Find where the given text appears and provide that cell's center as [x, y] coordinate. 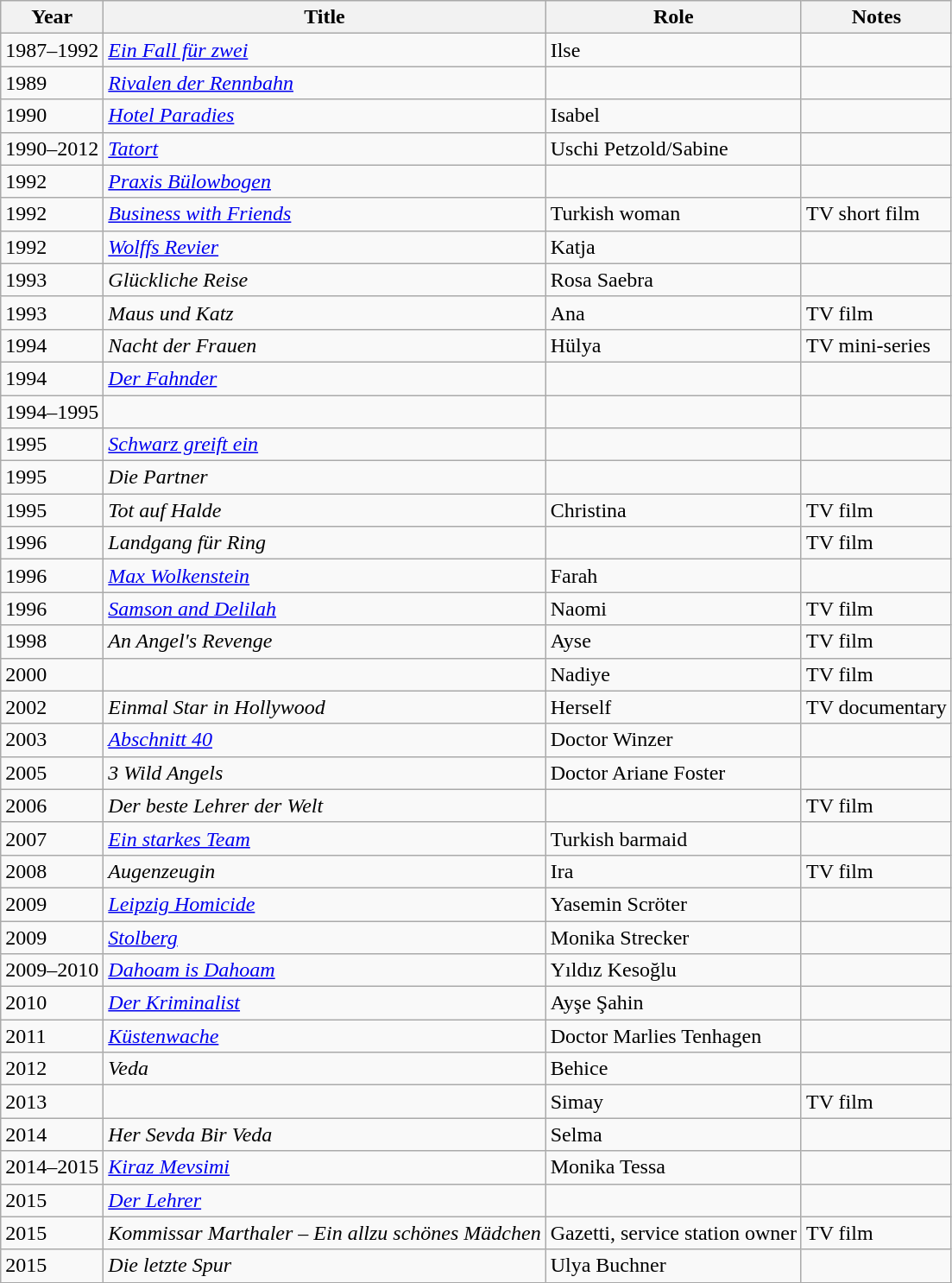
2003 [52, 740]
Nacht der Frauen [325, 345]
An Angel's Revenge [325, 641]
Max Wolkenstein [325, 576]
Der Lehrer [325, 1200]
TV mini-series [876, 345]
Role [673, 17]
Hülya [673, 345]
3 Wild Angels [325, 773]
Doctor Ariane Foster [673, 773]
Turkish barmaid [673, 838]
Yasemin Scröter [673, 904]
Ana [673, 313]
Nadiye [673, 674]
2006 [52, 806]
Die Partner [325, 477]
2012 [52, 1069]
Ulya Buchner [673, 1266]
Ayse [673, 641]
2000 [52, 674]
Der Fahnder [325, 378]
2010 [52, 1003]
1990–2012 [52, 149]
Glückliche Reise [325, 280]
Einmal Star in Hollywood [325, 707]
Veda [325, 1069]
Uschi Petzold/Sabine [673, 149]
Title [325, 17]
Yıldız Kesoğlu [673, 970]
Simay [673, 1102]
Abschnitt 40 [325, 740]
Ilse [673, 50]
Kommissar Marthaler – Ein allzu schönes Mädchen [325, 1233]
Der beste Lehrer der Welt [325, 806]
Ein Fall für zwei [325, 50]
2008 [52, 871]
Hotel Paradies [325, 116]
Katja [673, 247]
Ira [673, 871]
1987–1992 [52, 50]
Year [52, 17]
Her Sevda Bir Veda [325, 1134]
Schwarz greift ein [325, 445]
2014–2015 [52, 1167]
Küstenwache [325, 1036]
Kiraz Mevsimi [325, 1167]
Herself [673, 707]
2013 [52, 1102]
Die letzte Spur [325, 1266]
Christina [673, 510]
2002 [52, 707]
Behice [673, 1069]
1990 [52, 116]
Monika Strecker [673, 937]
Monika Tessa [673, 1167]
1998 [52, 641]
Business with Friends [325, 214]
Rivalen der Rennbahn [325, 83]
1994–1995 [52, 412]
2007 [52, 838]
Leipzig Homicide [325, 904]
Notes [876, 17]
Praxis Bülowbogen [325, 181]
Gazetti, service station owner [673, 1233]
Dahoam is Dahoam [325, 970]
Landgang für Ring [325, 543]
Ein starkes Team [325, 838]
Der Kriminalist [325, 1003]
Maus und Katz [325, 313]
Samson and Delilah [325, 609]
Tatort [325, 149]
Stolberg [325, 937]
Selma [673, 1134]
Farah [673, 576]
Doctor Marlies Tenhagen [673, 1036]
Isabel [673, 116]
Naomi [673, 609]
TV documentary [876, 707]
Doctor Winzer [673, 740]
Augenzeugin [325, 871]
Wolffs Revier [325, 247]
2005 [52, 773]
Rosa Saebra [673, 280]
1989 [52, 83]
Ayşe Şahin [673, 1003]
2009–2010 [52, 970]
Tot auf Halde [325, 510]
2014 [52, 1134]
2011 [52, 1036]
Turkish woman [673, 214]
TV short film [876, 214]
